Identify which cell holds the provided text, then report its [x, y] central coordinate. 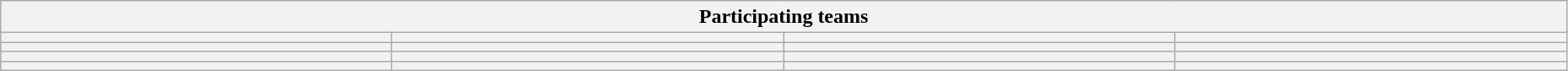
Participating teams [784, 17]
